Return the [X, Y] coordinate for the center point of the cell that contains the specified text.  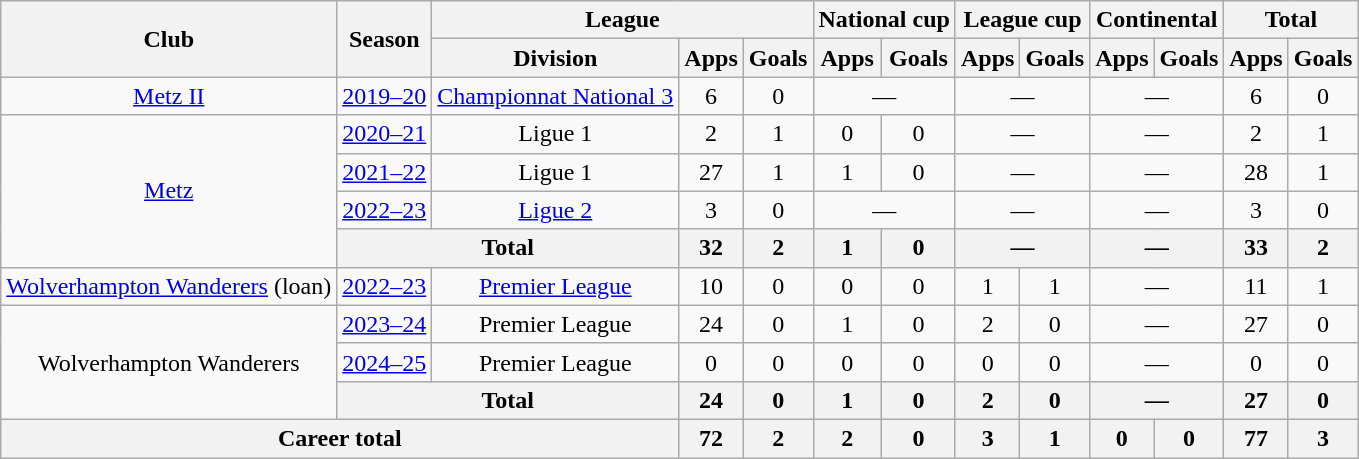
33 [1256, 248]
Wolverhampton Wanderers (loan) [169, 286]
2019–20 [384, 96]
77 [1256, 438]
2020–21 [384, 134]
Metz II [169, 96]
Metz [169, 191]
Season [384, 39]
2023–24 [384, 324]
Wolverhampton Wanderers [169, 362]
72 [711, 438]
League cup [1022, 20]
Championnat National 3 [556, 96]
Ligue 2 [556, 210]
Career total [340, 438]
Continental [1157, 20]
32 [711, 248]
2021–22 [384, 172]
10 [711, 286]
11 [1256, 286]
28 [1256, 172]
Club [169, 39]
Division [556, 58]
National cup [884, 20]
2024–25 [384, 362]
League [622, 20]
